Search for the cell housing the specified text and yield its (x, y) center coordinate. 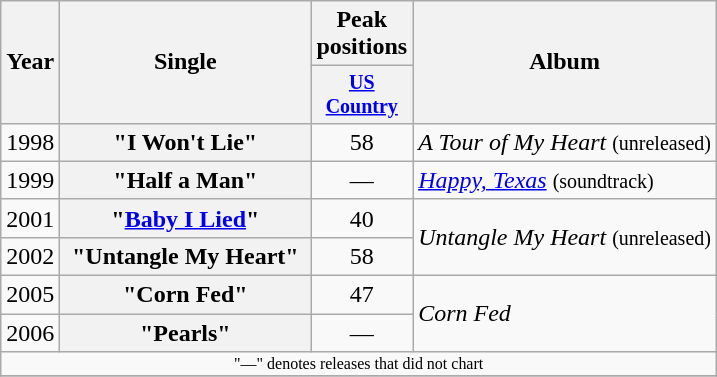
"Baby I Lied" (186, 218)
2006 (30, 333)
Peak positions (362, 34)
A Tour of My Heart (unreleased) (565, 142)
Untangle My Heart (unreleased) (565, 237)
"Untangle My Heart" (186, 256)
"Pearls" (186, 333)
47 (362, 295)
Album (565, 62)
"Corn Fed" (186, 295)
2001 (30, 218)
40 (362, 218)
Year (30, 62)
2002 (30, 256)
Corn Fed (565, 314)
"Half a Man" (186, 180)
1999 (30, 180)
2005 (30, 295)
"—" denotes releases that did not chart (359, 364)
"I Won't Lie" (186, 142)
Happy, Texas (soundtrack) (565, 180)
US Country (362, 94)
Single (186, 62)
1998 (30, 142)
